Determine the [X, Y] coordinate at the center of the cell enclosing the given text.  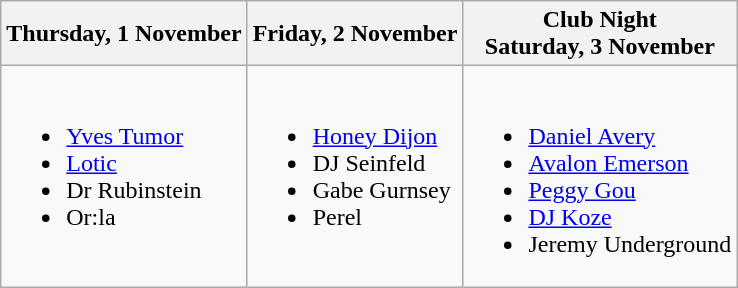
Daniel AveryAvalon EmersonPeggy GouDJ KozeJeremy Underground [600, 176]
Honey DijonDJ SeinfeldGabe GurnseyPerel [355, 176]
Thursday, 1 November [124, 34]
Friday, 2 November [355, 34]
Yves TumorLoticDr RubinsteinOr:la [124, 176]
Club NightSaturday, 3 November [600, 34]
